Identify which cell holds the provided text, then report its (x, y) central coordinate. 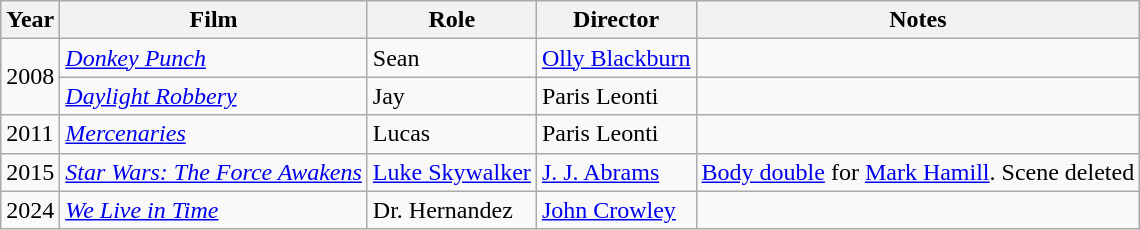
Luke Skywalker (452, 172)
2015 (30, 172)
Dr. Hernandez (452, 210)
2008 (30, 77)
Daylight Robbery (214, 96)
Body double for Mark Hamill. Scene deleted (918, 172)
We Live in Time (214, 210)
Olly Blackburn (616, 58)
Year (30, 20)
Role (452, 20)
2024 (30, 210)
Lucas (452, 134)
J. J. Abrams (616, 172)
Notes (918, 20)
Mercenaries (214, 134)
Director (616, 20)
Jay (452, 96)
John Crowley (616, 210)
Donkey Punch (214, 58)
Film (214, 20)
Star Wars: The Force Awakens (214, 172)
2011 (30, 134)
Sean (452, 58)
